From the cell containing the given text, extract its center point as (X, Y) coordinate. 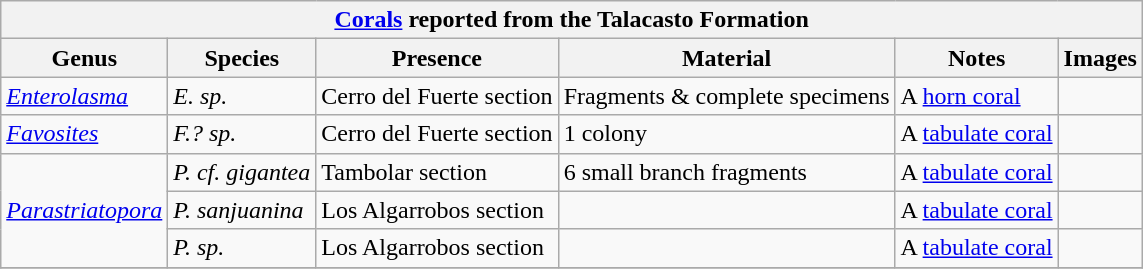
F.? sp. (242, 134)
Material (726, 58)
Fragments & complete specimens (726, 96)
Corals reported from the Talacasto Formation (572, 20)
Presence (437, 58)
P. sanjuanina (242, 210)
Favosites (84, 134)
E. sp. (242, 96)
A horn coral (976, 96)
Tambolar section (437, 172)
P. cf. gigantea (242, 172)
Images (1100, 58)
1 colony (726, 134)
6 small branch fragments (726, 172)
Parastriatopora (84, 210)
Notes (976, 58)
P. sp. (242, 248)
Enterolasma (84, 96)
Species (242, 58)
Genus (84, 58)
